Output the [X, Y] coordinate of the center of the cell containing the given text.  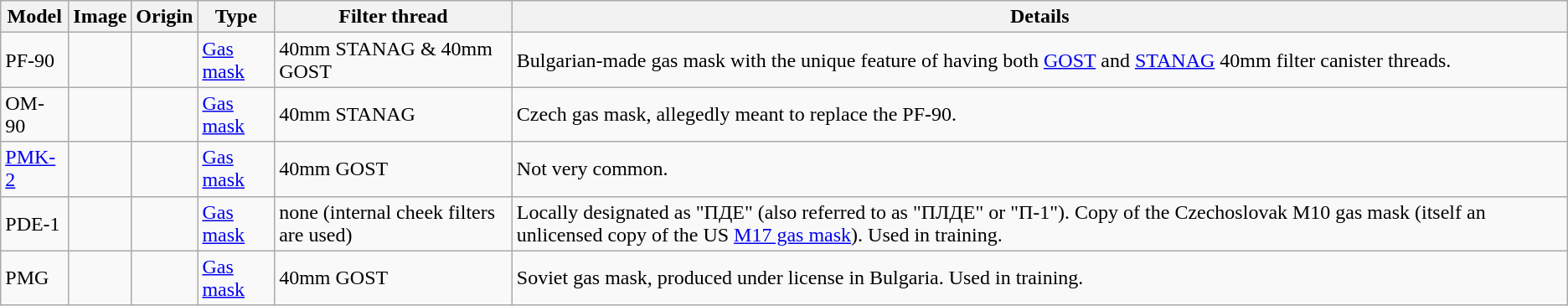
PMG [35, 278]
Soviet gas mask, produced under license in Bulgaria. Used in training. [1039, 278]
Details [1039, 17]
Not very common. [1039, 169]
PMK-2 [35, 169]
PF-90 [35, 60]
Filter thread [394, 17]
Image [101, 17]
Czech gas mask, allegedly meant to replace the PF-90. [1039, 114]
40mm STANAG [394, 114]
OM-90 [35, 114]
Origin [164, 17]
none (internal cheek filters are used) [394, 223]
Type [236, 17]
Model [35, 17]
Bulgarian-made gas mask with the unique feature of having both GOST and STANAG 40mm filter canister threads. [1039, 60]
PDE-1 [35, 223]
40mm STANAG & 40mm GOST [394, 60]
